Provide the [X, Y] coordinate of the cell's center where the given text is located.  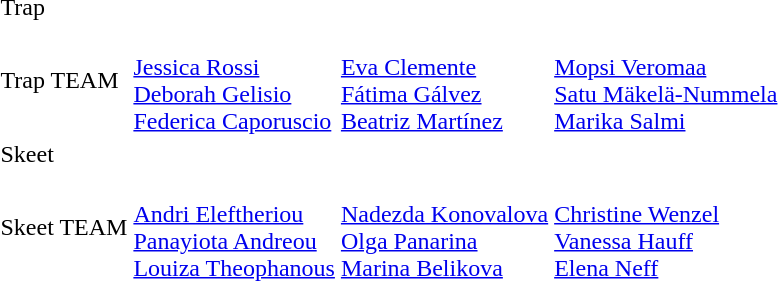
Jessica RossiDeborah GelisioFederica Caporuscio [234, 80]
Eva ClementeFátima GálvezBeatriz Martínez [444, 80]
